Capture the cell that displays the provided text and extract its (x, y) central coordinate. 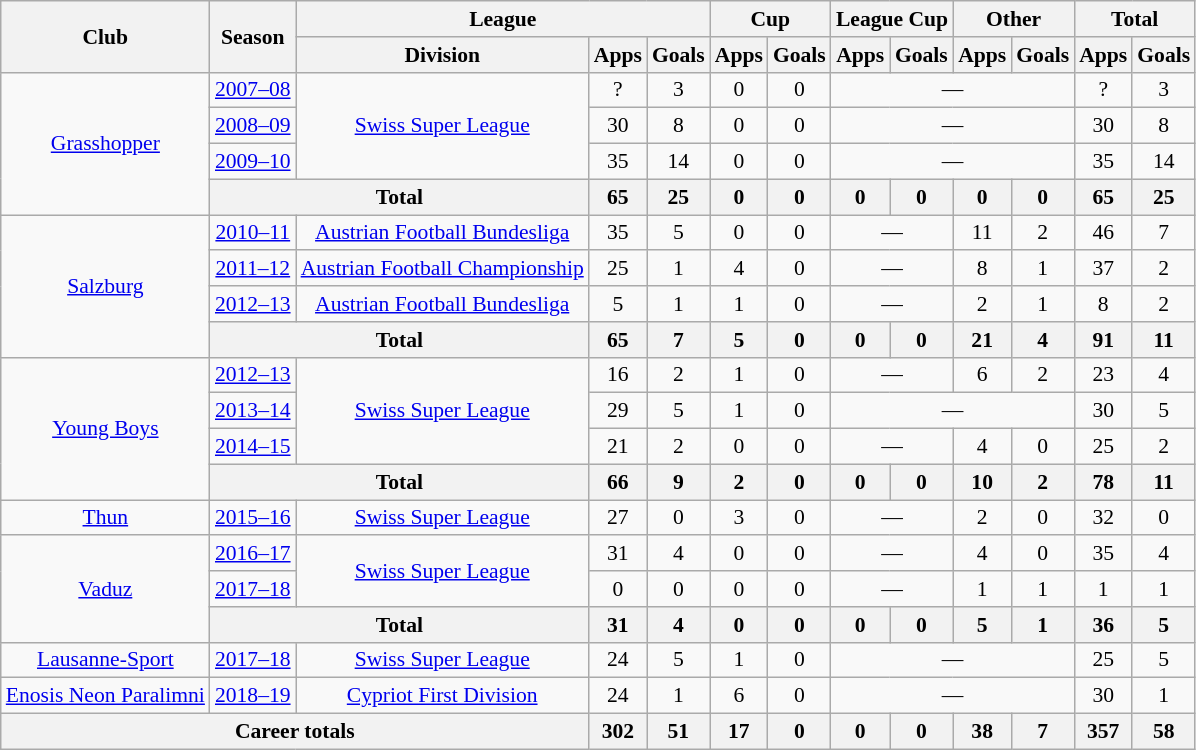
17 (739, 732)
Salzburg (106, 286)
Career totals (295, 732)
Enosis Neon Paralimni (106, 696)
38 (982, 732)
Thun (106, 518)
357 (1103, 732)
302 (618, 732)
2014–15 (253, 447)
27 (618, 518)
League Cup (892, 19)
2013–14 (253, 411)
Austrian Football Championship (442, 269)
2009–10 (253, 162)
58 (1164, 732)
2008–09 (253, 126)
78 (1103, 482)
Cup (770, 19)
10 (982, 482)
Other (1014, 19)
2018–19 (253, 696)
2015–16 (253, 518)
9 (678, 482)
29 (618, 411)
32 (1103, 518)
46 (1103, 233)
91 (1103, 340)
Vaduz (106, 590)
2007–08 (253, 90)
66 (618, 482)
Grasshopper (106, 143)
Lausanne-Sport (106, 660)
Club (106, 36)
2011–12 (253, 269)
23 (1103, 375)
Season (253, 36)
51 (678, 732)
Division (442, 55)
36 (1103, 625)
League (503, 19)
16 (618, 375)
Young Boys (106, 428)
2016–17 (253, 554)
2010–11 (253, 233)
37 (1103, 269)
Cypriot First Division (442, 696)
